Scan for the cell matching the given text and deliver its [x, y] coordinate at center. 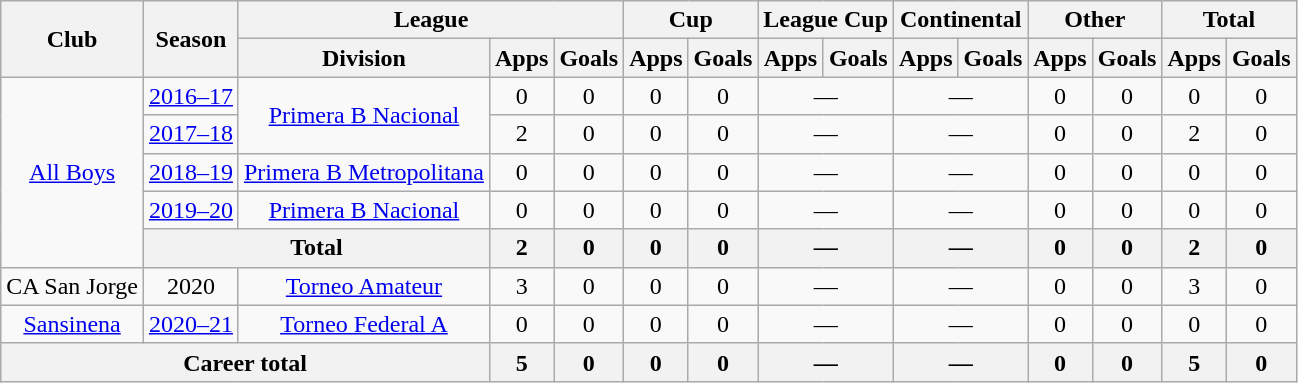
2016–17 [190, 96]
2017–18 [190, 134]
Primera B Metropolitana [364, 172]
Career total [246, 362]
2020–21 [190, 324]
Torneo Amateur [364, 286]
CA San Jorge [72, 286]
Season [190, 39]
Division [364, 58]
Sansinena [72, 324]
Torneo Federal A [364, 324]
Other [1095, 20]
2019–20 [190, 210]
League Cup [826, 20]
All Boys [72, 172]
2018–19 [190, 172]
League [430, 20]
Continental [961, 20]
Cup [691, 20]
Club [72, 39]
2020 [190, 286]
